Extract the [x, y] coordinate from the center of the cell holding the provided text.  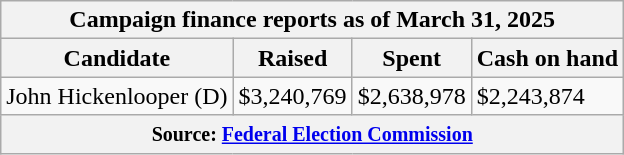
$2,638,978 [412, 96]
Campaign finance reports as of March 31, 2025 [312, 20]
Source: Federal Election Commission [312, 134]
$3,240,769 [292, 96]
John Hickenlooper (D) [117, 96]
Cash on hand [547, 58]
Spent [412, 58]
$2,243,874 [547, 96]
Raised [292, 58]
Candidate [117, 58]
